Search for the cell housing the specified text and yield its [X, Y] center coordinate. 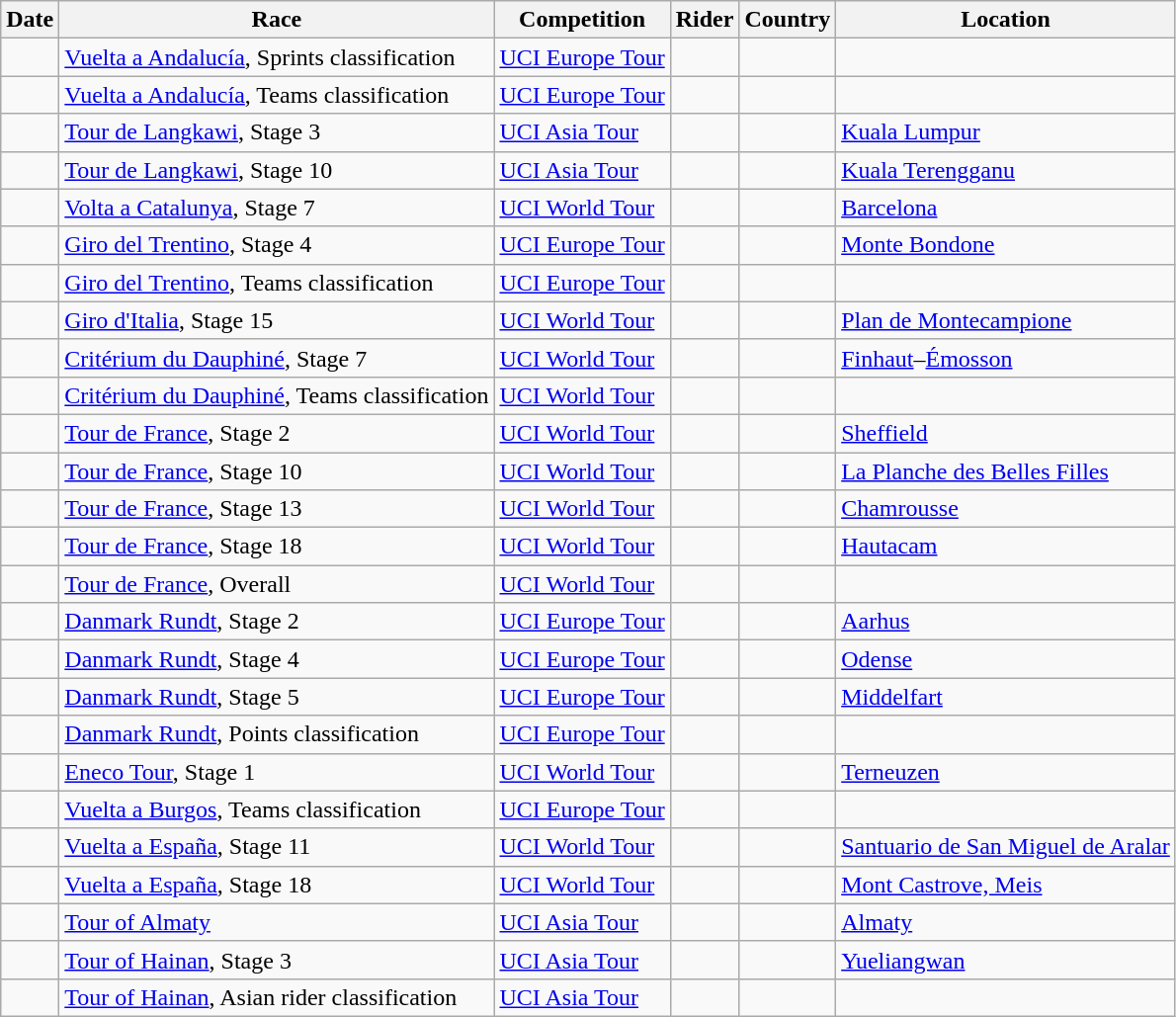
Tour de France, Overall [277, 584]
Kuala Lumpur [1006, 132]
Vuelta a Andalucía, Teams classification [277, 95]
Tour de Langkawi, Stage 3 [277, 132]
Tour de France, Stage 18 [277, 547]
Monte Bondone [1006, 245]
Giro del Trentino, Stage 4 [277, 245]
Barcelona [1006, 208]
Sheffield [1006, 433]
Yueliangwan [1006, 960]
Mont Castrove, Meis [1006, 885]
Tour de France, Stage 13 [277, 509]
Country [788, 20]
Plan de Montecampione [1006, 320]
Vuelta a Andalucía, Sprints classification [277, 57]
La Planche des Belles Filles [1006, 471]
Critérium du Dauphiné, Teams classification [277, 395]
Danmark Rundt, Stage 5 [277, 697]
Santuario de San Miguel de Aralar [1006, 847]
Location [1006, 20]
Tour of Hainan, Asian rider classification [277, 997]
Terneuzen [1006, 772]
Critérium du Dauphiné, Stage 7 [277, 358]
Eneco Tour, Stage 1 [277, 772]
Middelfart [1006, 697]
Aarhus [1006, 622]
Competition [582, 20]
Tour of Hainan, Stage 3 [277, 960]
Kuala Terengganu [1006, 170]
Hautacam [1006, 547]
Volta a Catalunya, Stage 7 [277, 208]
Danmark Rundt, Points classification [277, 734]
Danmark Rundt, Stage 2 [277, 622]
Giro del Trentino, Teams classification [277, 283]
Tour de France, Stage 10 [277, 471]
Chamrousse [1006, 509]
Giro d'Italia, Stage 15 [277, 320]
Odense [1006, 659]
Vuelta a España, Stage 11 [277, 847]
Rider [705, 20]
Tour de Langkawi, Stage 10 [277, 170]
Vuelta a España, Stage 18 [277, 885]
Vuelta a Burgos, Teams classification [277, 809]
Race [277, 20]
Tour de France, Stage 2 [277, 433]
Danmark Rundt, Stage 4 [277, 659]
Almaty [1006, 922]
Date [30, 20]
Finhaut–Émosson [1006, 358]
Tour of Almaty [277, 922]
